Capture the cell that displays the provided text and extract its (x, y) central coordinate. 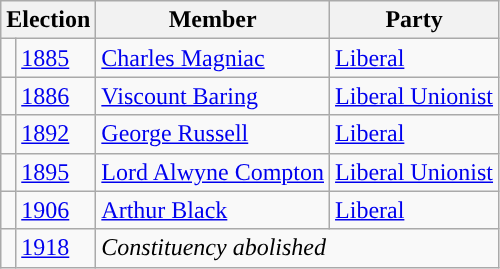
Charles Magniac (213, 58)
Constituency abolished (298, 248)
Member (213, 20)
1895 (56, 172)
1892 (56, 134)
Party (414, 20)
1918 (56, 248)
1886 (56, 96)
1906 (56, 210)
Election (48, 20)
1885 (56, 58)
Arthur Black (213, 210)
Viscount Baring (213, 96)
George Russell (213, 134)
Lord Alwyne Compton (213, 172)
